Determine the (X, Y) coordinate at the center of the cell enclosing the given text.  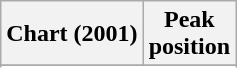
Peakposition (189, 34)
Chart (2001) (72, 34)
